Return the (x, y) coordinate for the center point of the cell that contains the specified text.  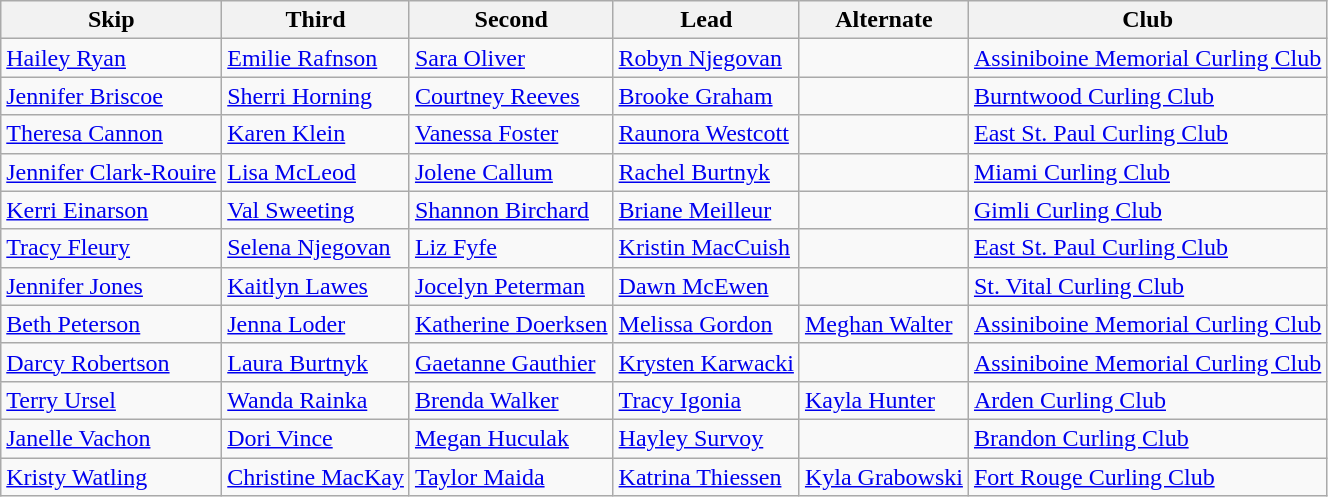
Raunora Westcott (706, 134)
Lisa McLeod (316, 172)
Laura Burtnyk (316, 362)
Miami Curling Club (1147, 172)
Melissa Gordon (706, 324)
Lead (706, 20)
Arden Curling Club (1147, 400)
Tracy Igonia (706, 400)
Selena Njegovan (316, 248)
Brandon Curling Club (1147, 438)
Jennifer Briscoe (112, 96)
Third (316, 20)
Courtney Reeves (511, 96)
Beth Peterson (112, 324)
Burntwood Curling Club (1147, 96)
Jocelyn Peterman (511, 286)
Briane Meilleur (706, 210)
Hayley Survoy (706, 438)
Jennifer Jones (112, 286)
Shannon Birchard (511, 210)
Darcy Robertson (112, 362)
Megan Huculak (511, 438)
Brenda Walker (511, 400)
Sara Oliver (511, 58)
Club (1147, 20)
Taylor Maida (511, 477)
Brooke Graham (706, 96)
Robyn Njegovan (706, 58)
Wanda Rainka (316, 400)
Kerri Einarson (112, 210)
Janelle Vachon (112, 438)
Christine MacKay (316, 477)
Val Sweeting (316, 210)
Liz Fyfe (511, 248)
Hailey Ryan (112, 58)
Kaitlyn Lawes (316, 286)
St. Vital Curling Club (1147, 286)
Tracy Fleury (112, 248)
Theresa Cannon (112, 134)
Jolene Callum (511, 172)
Dawn McEwen (706, 286)
Second (511, 20)
Karen Klein (316, 134)
Kayla Hunter (884, 400)
Gaetanne Gauthier (511, 362)
Emilie Rafnson (316, 58)
Kyla Grabowski (884, 477)
Fort Rouge Curling Club (1147, 477)
Skip (112, 20)
Katherine Doerksen (511, 324)
Rachel Burtnyk (706, 172)
Vanessa Foster (511, 134)
Sherri Horning (316, 96)
Meghan Walter (884, 324)
Terry Ursel (112, 400)
Jennifer Clark-Rouire (112, 172)
Gimli Curling Club (1147, 210)
Kristin MacCuish (706, 248)
Jenna Loder (316, 324)
Dori Vince (316, 438)
Krysten Karwacki (706, 362)
Katrina Thiessen (706, 477)
Kristy Watling (112, 477)
Alternate (884, 20)
